From the cell containing the given text, extract its center point as (X, Y) coordinate. 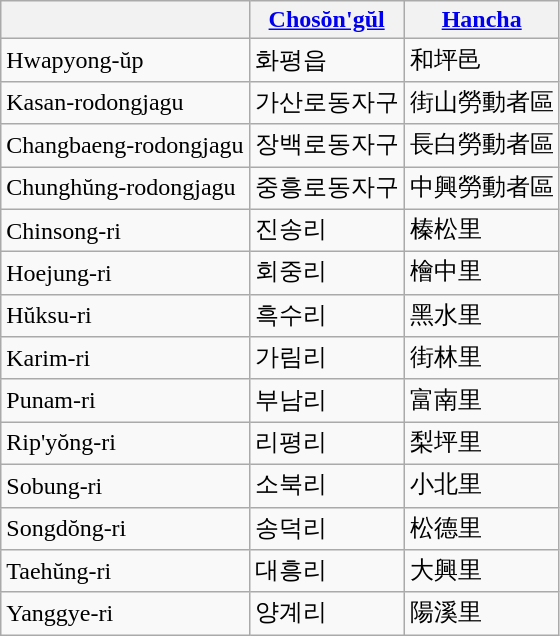
흑수리 (326, 316)
Hancha (482, 20)
Chinsong-ri (125, 230)
가림리 (326, 358)
장백로동자구 (326, 146)
Hwapyong-ŭp (125, 60)
小北里 (482, 486)
梨坪里 (482, 444)
송덕리 (326, 528)
大興里 (482, 572)
Chunghŭng-rodongjagu (125, 188)
리평리 (326, 444)
富南里 (482, 400)
소북리 (326, 486)
陽溪里 (482, 614)
진송리 (326, 230)
중흥로동자구 (326, 188)
Punam-ri (125, 400)
榛松里 (482, 230)
Taehŭng-ri (125, 572)
대흥리 (326, 572)
Rip'yŏng-ri (125, 444)
長白勞動者區 (482, 146)
檜中里 (482, 274)
街山勞動者區 (482, 102)
和坪邑 (482, 60)
양계리 (326, 614)
Chosŏn'gŭl (326, 20)
가산로동자구 (326, 102)
회중리 (326, 274)
Karim-ri (125, 358)
中興勞動者區 (482, 188)
Yanggye-ri (125, 614)
Songdŏng-ri (125, 528)
Sobung-ri (125, 486)
Hoejung-ri (125, 274)
화평읍 (326, 60)
Hŭksu-ri (125, 316)
Changbaeng-rodongjagu (125, 146)
街林里 (482, 358)
松德里 (482, 528)
Kasan-rodongjagu (125, 102)
黑水里 (482, 316)
부남리 (326, 400)
